Determine the [x, y] coordinate at the center of the cell enclosing the given text.  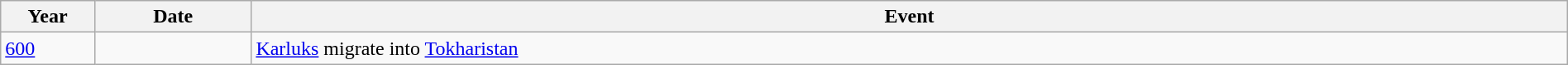
Karluks migrate into Tokharistan [910, 48]
Event [910, 17]
600 [48, 48]
Year [48, 17]
Date [172, 17]
